Detect which cell encompasses the target text, then output its (x, y) center coordinate. 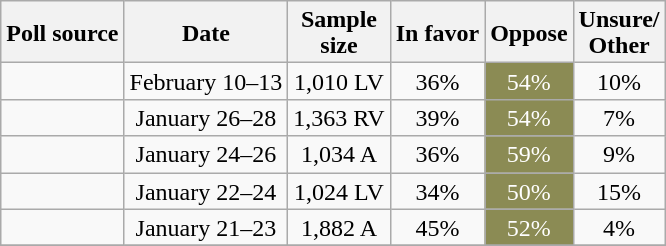
February 10–13 (206, 82)
January 26–28 (206, 118)
4% (619, 228)
50% (529, 190)
10% (619, 82)
Poll source (62, 32)
52% (529, 228)
January 22–24 (206, 190)
Oppose (529, 32)
In favor (437, 32)
59% (529, 154)
39% (437, 118)
1,010 LV (339, 82)
1,034 A (339, 154)
15% (619, 190)
Date (206, 32)
January 21–23 (206, 228)
9% (619, 154)
1,024 LV (339, 190)
45% (437, 228)
1,363 RV (339, 118)
1,882 A (339, 228)
34% (437, 190)
Samplesize (339, 32)
7% (619, 118)
Unsure/Other (619, 32)
January 24–26 (206, 154)
